Pinpoint the cell where the given text exists, returning its (X, Y) midpoint coordinate. 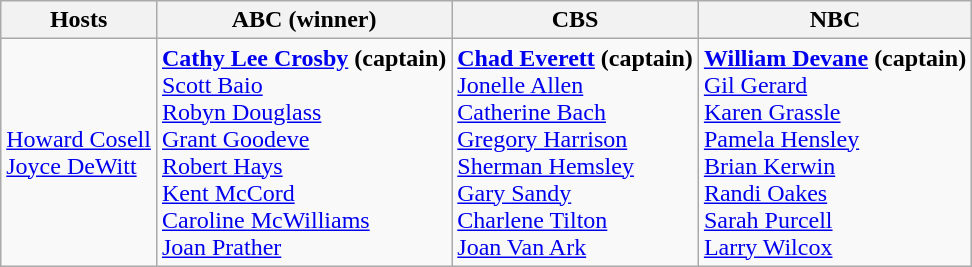
Howard CosellJoyce DeWitt (79, 152)
Cathy Lee Crosby (captain)Scott BaioRobyn DouglassGrant GoodeveRobert HaysKent McCordCaroline McWilliamsJoan Prather (304, 152)
Chad Everett (captain)Jonelle AllenCatherine BachGregory HarrisonSherman HemsleyGary SandyCharlene TiltonJoan Van Ark (576, 152)
CBS (576, 20)
NBC (834, 20)
Hosts (79, 20)
ABC (winner) (304, 20)
William Devane (captain)Gil GerardKaren GrasslePamela HensleyBrian KerwinRandi OakesSarah PurcellLarry Wilcox (834, 152)
